Capture the cell that displays the provided text and extract its (x, y) central coordinate. 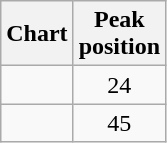
Peakposition (119, 34)
Chart (37, 34)
45 (119, 123)
24 (119, 85)
